Return the (x, y) coordinate for the center point of the cell that contains the specified text.  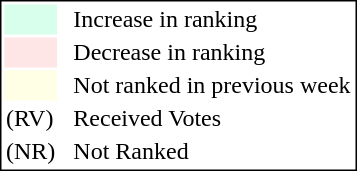
(NR) (30, 151)
Not ranked in previous week (212, 85)
(RV) (30, 119)
Decrease in ranking (212, 53)
Received Votes (212, 119)
Not Ranked (212, 151)
Increase in ranking (212, 19)
